Detect which cell encompasses the target text, then output its [X, Y] center coordinate. 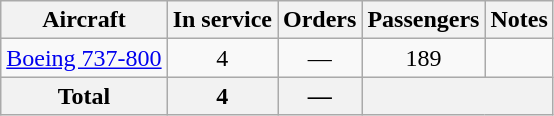
Total [84, 96]
Orders [320, 20]
In service [222, 20]
189 [424, 58]
Aircraft [84, 20]
Notes [519, 20]
Boeing 737-800 [84, 58]
Passengers [424, 20]
